From the cell containing the given text, extract its center point as (x, y) coordinate. 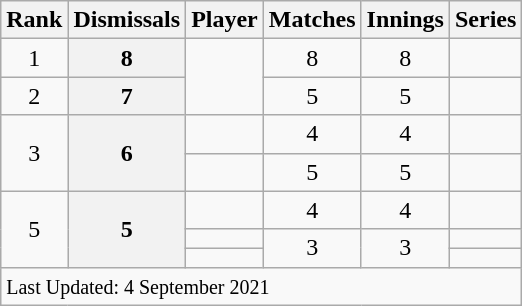
Series (485, 20)
Last Updated: 4 September 2021 (262, 286)
2 (34, 96)
Innings (405, 20)
7 (127, 96)
Matches (312, 20)
1 (34, 58)
6 (127, 153)
Player (225, 20)
Dismissals (127, 20)
Rank (34, 20)
